Pinpoint the cell where the given text exists, returning its (x, y) midpoint coordinate. 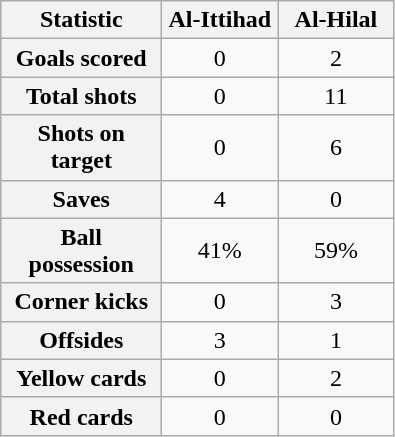
59% (336, 250)
4 (220, 199)
Offsides (82, 340)
Red cards (82, 416)
Corner kicks (82, 302)
Yellow cards (82, 378)
Statistic (82, 20)
Saves (82, 199)
11 (336, 96)
Goals scored (82, 58)
Al-Ittihad (220, 20)
41% (220, 250)
Al-Hilal (336, 20)
6 (336, 148)
1 (336, 340)
Total shots (82, 96)
Ball possession (82, 250)
Shots on target (82, 148)
